Search for the cell housing the specified text and yield its [X, Y] center coordinate. 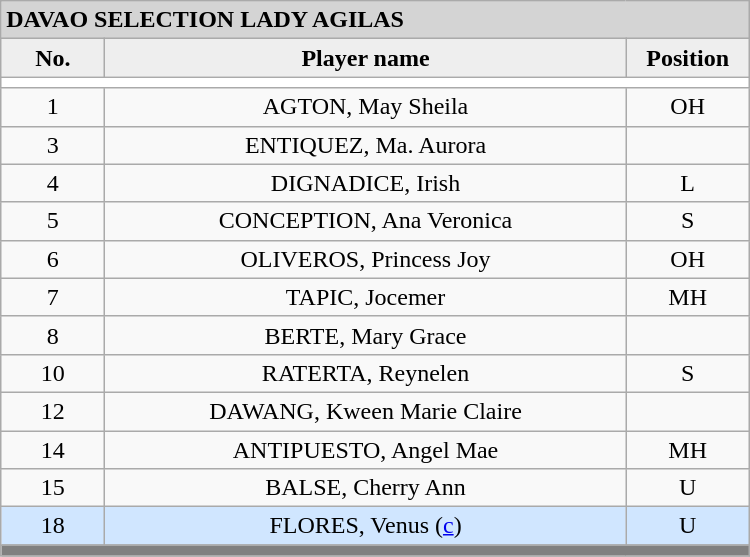
10 [53, 373]
18 [53, 526]
FLORES, Venus (c) [366, 526]
Player name [366, 58]
ANTIPUESTO, Angel Mae [366, 449]
DIGNADICE, Irish [366, 183]
DAVAO SELECTION LADY AGILAS [375, 20]
4 [53, 183]
Position [688, 58]
BERTE, Mary Grace [366, 335]
15 [53, 488]
ENTIQUEZ, Ma. Aurora [366, 145]
3 [53, 145]
5 [53, 221]
AGTON, May Sheila [366, 107]
1 [53, 107]
DAWANG, Kween Marie Claire [366, 411]
6 [53, 259]
8 [53, 335]
14 [53, 449]
No. [53, 58]
BALSE, Cherry Ann [366, 488]
TAPIC, Jocemer [366, 297]
OLIVEROS, Princess Joy [366, 259]
RATERTA, Reynelen [366, 373]
L [688, 183]
CONCEPTION, Ana Veronica [366, 221]
7 [53, 297]
12 [53, 411]
